Identify which cell holds the provided text, then report its [X, Y] central coordinate. 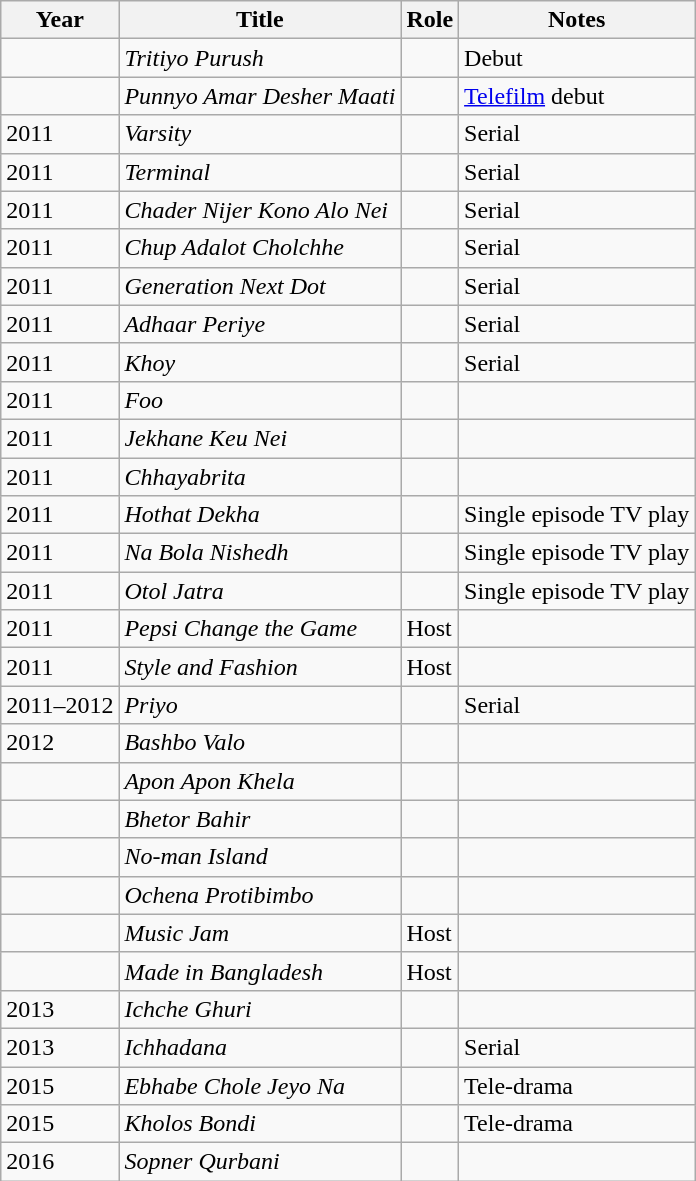
2012 [60, 743]
Adhaar Periye [260, 324]
Ichche Ghuri [260, 1009]
Jekhane Keu Nei [260, 438]
2011–2012 [60, 705]
Pepsi Change the Game [260, 629]
Hothat Dekha [260, 515]
Telefilm debut [577, 96]
Bhetor Bahir [260, 819]
Terminal [260, 172]
Sopner Qurbani [260, 1162]
Khoy [260, 362]
Kholos Bondi [260, 1124]
Otol Jatra [260, 591]
Debut [577, 58]
No-man Island [260, 857]
Tritiyo Purush [260, 58]
Style and Fashion [260, 667]
Chhayabrita [260, 477]
Generation Next Dot [260, 286]
Ochena Protibimbo [260, 895]
Apon Apon Khela [260, 781]
Chader Nijer Kono Alo Nei [260, 210]
Ichhadana [260, 1047]
Bashbo Valo [260, 743]
Notes [577, 20]
Foo [260, 400]
Made in Bangladesh [260, 971]
Role [430, 20]
Title [260, 20]
Music Jam [260, 933]
Varsity [260, 134]
Chup Adalot Cholchhe [260, 248]
Priyo [260, 705]
Punnyo Amar Desher Maati [260, 96]
2016 [60, 1162]
Ebhabe Chole Jeyo Na [260, 1085]
Year [60, 20]
Na Bola Nishedh [260, 553]
